Provide the [X, Y] coordinate of the cell's center where the given text is located.  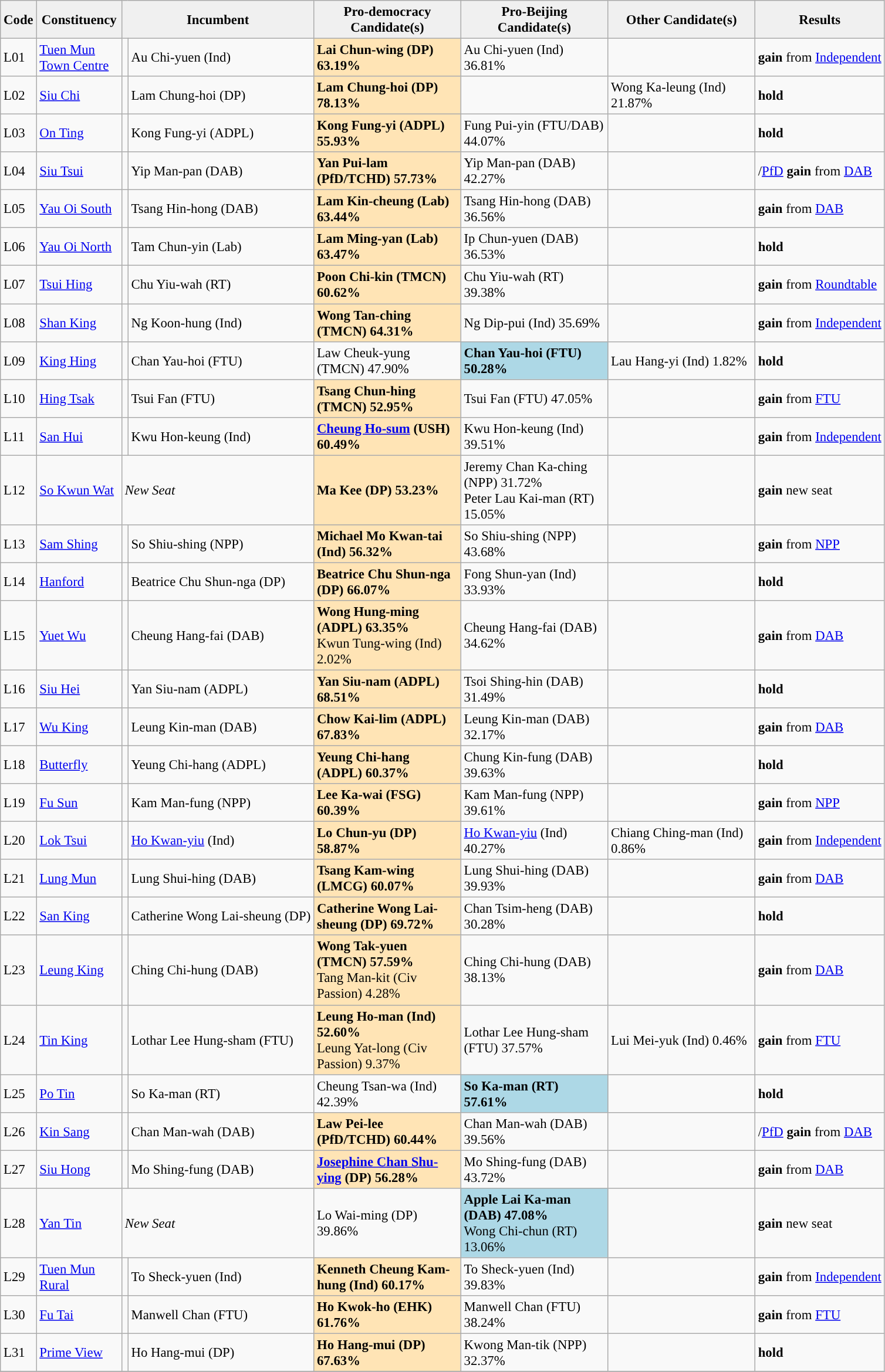
Yan Pui-lam (PfD/TCHD) 57.73% [387, 171]
Chan Man-wah (DAB) [221, 1131]
Lothar Lee Hung-sham (FTU) [221, 1039]
Results [819, 20]
So Ka-man (RT) 57.61% [534, 1093]
Au Chi-yuen (Ind) 36.81% [534, 57]
L08 [19, 323]
Leung King [79, 970]
Tsoi Shing-hin (DAB) 31.49% [534, 689]
L11 [19, 436]
Yip Man-pan (DAB) [221, 171]
Apple Lai Ka-man (DAB) 47.08%Wong Chi-chun (RT) 13.06% [534, 1224]
Chow Kai-lim (ADPL) 67.83% [387, 727]
Wong Tak-yuen (TMCN) 57.59%Tang Man-kit (Civ Passion) 4.28% [387, 970]
Chung Kin-fung (DAB) 39.63% [534, 765]
Ho Kwan-yiu (Ind) [221, 841]
L10 [19, 399]
Catherine Wong Lai-sheung (DP) 69.72% [387, 916]
Yan Siu-nam (ADPL) 68.51% [387, 689]
L09 [19, 360]
Kwu Hon-keung (Ind) [221, 436]
L30 [19, 1315]
L28 [19, 1224]
Kwu Hon-keung (Ind) 39.51% [534, 436]
L22 [19, 916]
Yau Oi North [79, 246]
Cheung Tsan-wa (Ind) 42.39% [387, 1093]
Tsui Hing [79, 285]
Ip Chun-yuen (DAB) 36.53% [534, 246]
Chan Yau-hoi (FTU) [221, 360]
Mo Shing-fung (DAB) 43.72% [534, 1170]
Constituency [79, 20]
Michael Mo Kwan-tai (Ind) 56.32% [387, 544]
gain from Roundtable [819, 285]
Lee Ka-wai (FSG) 60.39% [387, 802]
So Ka-man (RT) [221, 1093]
Kam Man-fung (NPP) [221, 802]
Chu Yiu-wah (RT) 39.38% [534, 285]
L29 [19, 1276]
Leung Ho-man (Ind) 52.60%Leung Yat-long (Civ Passion) 9.37% [387, 1039]
Tsang Chun-hing (TMCN) 52.95% [387, 399]
L16 [19, 689]
Siu Chi [79, 95]
Leung Kin-man (DAB) [221, 727]
Hing Tsak [79, 399]
Chan Man-wah (DAB) 39.56% [534, 1131]
San Hui [79, 436]
L14 [19, 582]
Mo Shing-fung (DAB) [221, 1170]
Josephine Chan Shu-ying (DP) 56.28% [387, 1170]
Tsang Hin-hong (DAB) [221, 209]
Lam Kin-cheung (Lab) 63.44% [387, 209]
Other Candidate(s) [682, 20]
King Hing [79, 360]
Prime View [79, 1353]
Yuet Wu [79, 636]
Fu Sun [79, 802]
San King [79, 916]
Lau Hang-yi (Ind) 1.82% [682, 360]
Tuen Mun Town Centre [79, 57]
L31 [19, 1353]
Lung Shui-hing (DAB) [221, 879]
So Shiu-shing (NPP) [221, 544]
Wong Tan-ching (TMCN) 64.31% [387, 323]
Ching Chi-hung (DAB) 38.13% [534, 970]
Law Cheuk-yung (TMCN) 47.90% [387, 360]
L12 [19, 490]
Fu Tai [79, 1315]
Pro-democracy Candidate(s) [387, 20]
To Sheck-yuen (Ind) 39.83% [534, 1276]
Lam Chung-hoi (DP) [221, 95]
Kin Sang [79, 1131]
Yeung Chi-hang (ADPL) 60.37% [387, 765]
Chan Tsim-heng (DAB) 30.28% [534, 916]
Kong Fung-yi (ADPL) 55.93% [387, 134]
Ma Kee (DP) 53.23% [387, 490]
Siu Hong [79, 1170]
L02 [19, 95]
Manwell Chan (FTU) 38.24% [534, 1315]
Lui Mei-yuk (Ind) 0.46% [682, 1039]
Beatrice Chu Shun-nga (DP) [221, 582]
To Sheck-yuen (Ind) [221, 1276]
Law Pei-lee (PfD/TCHD) 60.44% [387, 1131]
Leung Kin-man (DAB) 32.17% [534, 727]
L21 [19, 879]
Tin King [79, 1039]
Cheung Hang-fai (DAB) 34.62% [534, 636]
L26 [19, 1131]
Kong Fung-yi (ADPL) [221, 134]
Ho Hang-mui (DP) [221, 1353]
L05 [19, 209]
Chiang Ching-man (Ind) 0.86% [682, 841]
Pro-Beijing Candidate(s) [534, 20]
Lung Shui-hing (DAB) 39.93% [534, 879]
Lo Wai-ming (DP) 39.86% [387, 1224]
Poon Chi-kin (TMCN) 60.62% [387, 285]
L19 [19, 802]
Chan Yau-hoi (FTU) 50.28% [534, 360]
Fung Pui-yin (FTU/DAB) 44.07% [534, 134]
Ho Kwok-ho (EHK) 61.76% [387, 1315]
Lung Mun [79, 879]
Yan Siu-nam (ADPL) [221, 689]
L01 [19, 57]
L15 [19, 636]
Kenneth Cheung Kam-hung (Ind) 60.17% [387, 1276]
Lam Ming-yan (Lab) 63.47% [387, 246]
So Shiu-shing (NPP) 43.68% [534, 544]
Kwong Man-tik (NPP) 32.37% [534, 1353]
Cheung Hang-fai (DAB) [221, 636]
Tsui Fan (FTU) 47.05% [534, 399]
Yan Tin [79, 1224]
Tsang Kam-wing (LMCG) 60.07% [387, 879]
Lok Tsui [79, 841]
Shan King [79, 323]
Ching Chi-hung (DAB) [221, 970]
L06 [19, 246]
Ng Dip-pui (Ind) 35.69% [534, 323]
Lai Chun-wing (DP) 63.19% [387, 57]
Sam Shing [79, 544]
Cheung Ho-sum (USH) 60.49% [387, 436]
Code [19, 20]
Chu Yiu-wah (RT) [221, 285]
L04 [19, 171]
L17 [19, 727]
Catherine Wong Lai-sheung (DP) [221, 916]
Manwell Chan (FTU) [221, 1315]
Incumbent [218, 20]
Lam Chung-hoi (DP) 78.13% [387, 95]
Tam Chun-yin (Lab) [221, 246]
Fong Shun-yan (Ind) 33.93% [534, 582]
L24 [19, 1039]
L23 [19, 970]
L18 [19, 765]
Lo Chun-yu (DP) 58.87% [387, 841]
Hanford [79, 582]
Au Chi-yuen (Ind) [221, 57]
Lothar Lee Hung-sham (FTU) 37.57% [534, 1039]
Ho Hang-mui (DP) 67.63% [387, 1353]
L03 [19, 134]
Beatrice Chu Shun-nga (DP) 66.07% [387, 582]
Yau Oi South [79, 209]
Kam Man-fung (NPP) 39.61% [534, 802]
Wong Ka-leung (Ind) 21.87% [682, 95]
Siu Hei [79, 689]
Ng Koon-hung (Ind) [221, 323]
Tsui Fan (FTU) [221, 399]
L27 [19, 1170]
L07 [19, 285]
Jeremy Chan Ka-ching (NPP) 31.72%Peter Lau Kai-man (RT) 15.05% [534, 490]
L13 [19, 544]
Yeung Chi-hang (ADPL) [221, 765]
L20 [19, 841]
On Ting [79, 134]
Tsang Hin-hong (DAB) 36.56% [534, 209]
Ho Kwan-yiu (Ind) 40.27% [534, 841]
Yip Man-pan (DAB) 42.27% [534, 171]
Siu Tsui [79, 171]
So Kwun Wat [79, 490]
Butterfly [79, 765]
Po Tin [79, 1093]
Wu King [79, 727]
Tuen Mun Rural [79, 1276]
L25 [19, 1093]
Wong Hung-ming (ADPL) 63.35%Kwun Tung-wing (Ind) 2.02% [387, 636]
